Locate the cell with the specified text and output its [x, y] center coordinate. 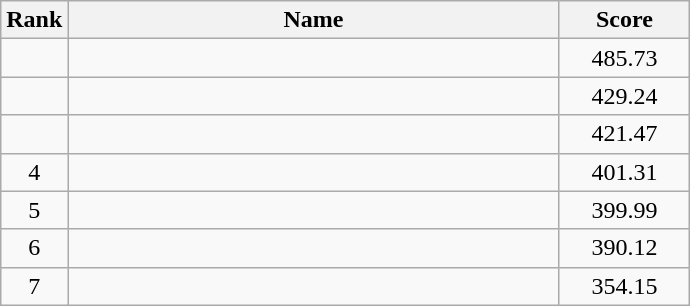
4 [34, 172]
Score [624, 20]
399.99 [624, 210]
421.47 [624, 134]
5 [34, 210]
485.73 [624, 58]
429.24 [624, 96]
6 [34, 248]
390.12 [624, 248]
Name [314, 20]
7 [34, 286]
Rank [34, 20]
354.15 [624, 286]
401.31 [624, 172]
